Determine the [x, y] coordinate at the center of the cell enclosing the given text.  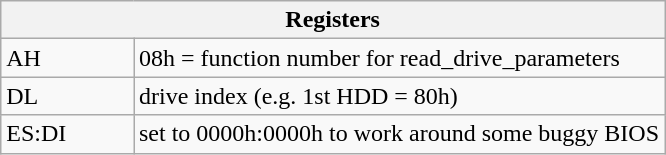
drive index (e.g. 1st HDD = 80h) [400, 96]
AH [68, 58]
08h = function number for read_drive_parameters [400, 58]
set to 0000h:0000h to work around some buggy BIOS [400, 134]
Registers [333, 20]
DL [68, 96]
ES:DI [68, 134]
